Pinpoint the cell where the given text exists, returning its [X, Y] midpoint coordinate. 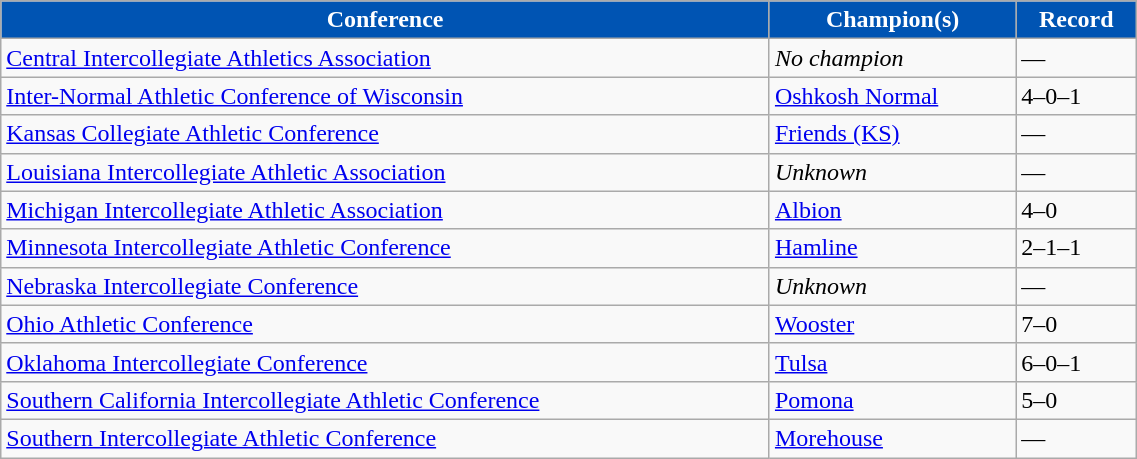
Nebraska Intercollegiate Conference [386, 286]
Record [1076, 20]
Central Intercollegiate Athletics Association [386, 58]
Morehouse [892, 438]
5–0 [1076, 400]
Louisiana Intercollegiate Athletic Association [386, 172]
Champion(s) [892, 20]
2–1–1 [1076, 248]
4–0 [1076, 210]
Michigan Intercollegiate Athletic Association [386, 210]
Kansas Collegiate Athletic Conference [386, 134]
Minnesota Intercollegiate Athletic Conference [386, 248]
Albion [892, 210]
Southern California Intercollegiate Athletic Conference [386, 400]
6–0–1 [1076, 362]
Oshkosh Normal [892, 96]
Ohio Athletic Conference [386, 324]
Southern Intercollegiate Athletic Conference [386, 438]
Wooster [892, 324]
Hamline [892, 248]
Oklahoma Intercollegiate Conference [386, 362]
Inter-Normal Athletic Conference of Wisconsin [386, 96]
Pomona [892, 400]
No champion [892, 58]
7–0 [1076, 324]
Tulsa [892, 362]
4–0–1 [1076, 96]
Conference [386, 20]
Friends (KS) [892, 134]
